Extract the (x, y) coordinate from the center of the cell holding the provided text.  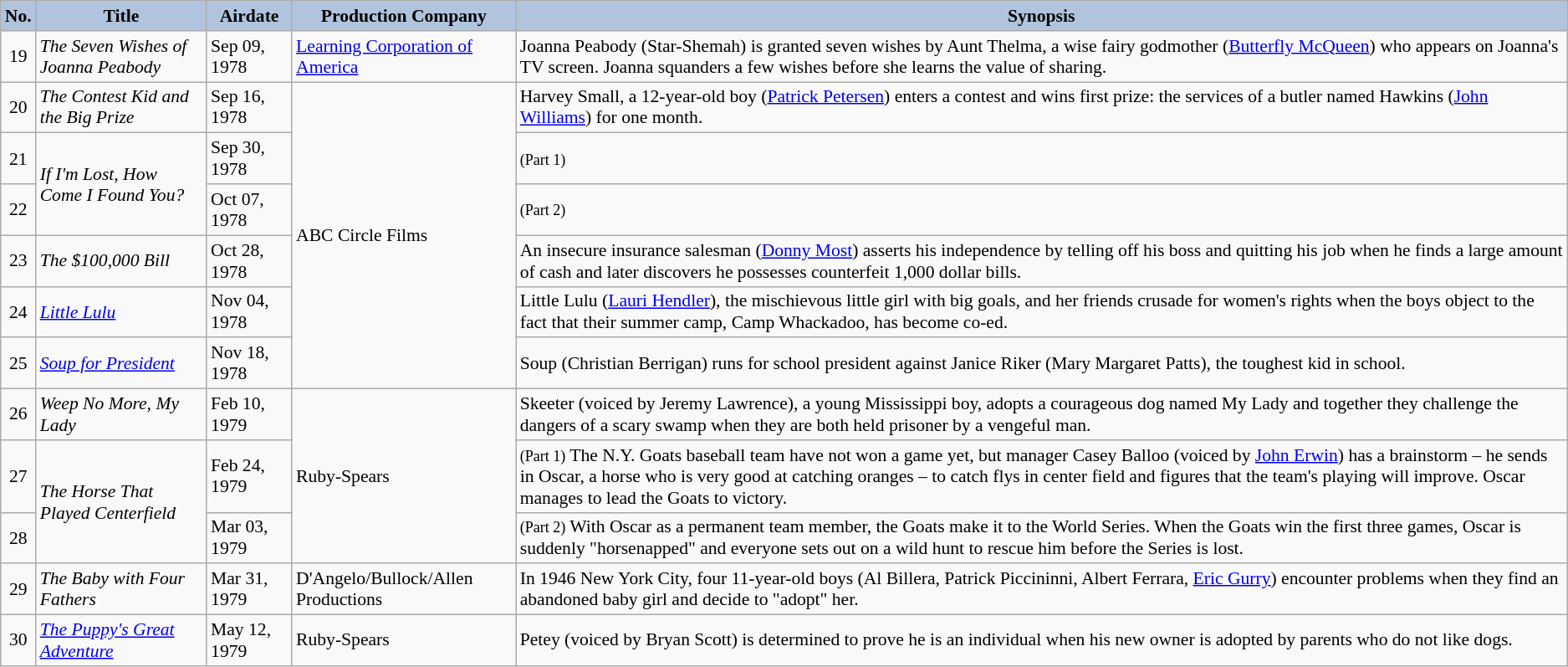
D'Angelo/Bullock/Allen Productions (404, 589)
Feb 24, 1979 (249, 477)
Little Lulu (121, 311)
25 (18, 363)
The $100,000 Bill (121, 261)
26 (18, 415)
Oct 28, 1978 (249, 261)
Nov 04, 1978 (249, 311)
19 (18, 57)
The Horse That Played Centerfield (121, 502)
Learning Corporation of America (404, 57)
The Seven Wishes of Joanna Peabody (121, 57)
May 12, 1979 (249, 641)
27 (18, 477)
Production Company (404, 16)
The Baby with Four Fathers (121, 589)
28 (18, 537)
21 (18, 159)
The Puppy's Great Adventure (121, 641)
Mar 03, 1979 (249, 537)
(Part 1) (1042, 159)
30 (18, 641)
If I'm Lost, How Come I Found You? (121, 184)
Sep 30, 1978 (249, 159)
Petey (voiced by Bryan Scott) is determined to prove he is an individual when his new owner is adopted by parents who do not like dogs. (1042, 641)
(Part 2) (1042, 209)
Soup (Christian Berrigan) runs for school president against Janice Riker (Mary Margaret Patts), the toughest kid in school. (1042, 363)
Feb 10, 1979 (249, 415)
The Contest Kid and the Big Prize (121, 107)
Mar 31, 1979 (249, 589)
Sep 09, 1978 (249, 57)
Nov 18, 1978 (249, 363)
20 (18, 107)
Weep No More, My Lady (121, 415)
Title (121, 16)
Soup for President (121, 363)
ABC Circle Films (404, 236)
No. (18, 16)
24 (18, 311)
Sep 16, 1978 (249, 107)
29 (18, 589)
Oct 07, 1978 (249, 209)
22 (18, 209)
Synopsis (1042, 16)
Airdate (249, 16)
23 (18, 261)
